Detect which cell encompasses the target text, then output its (X, Y) center coordinate. 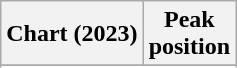
Chart (2023) (72, 34)
Peakposition (189, 34)
